Capture the cell that displays the provided text and extract its (x, y) central coordinate. 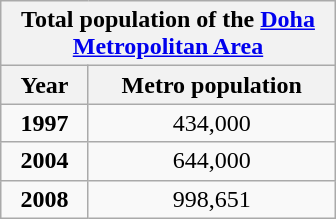
2004 (44, 161)
644,000 (212, 161)
Year (44, 85)
Metro population (212, 85)
998,651 (212, 199)
1997 (44, 123)
Total population of the Doha Metropolitan Area (168, 34)
434,000 (212, 123)
2008 (44, 199)
